Return the [X, Y] coordinate for the center point of the cell that contains the specified text.  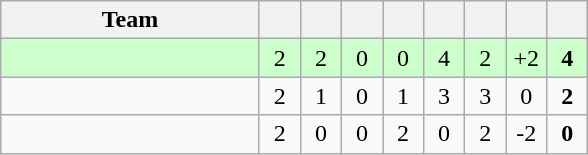
Team [130, 20]
+2 [526, 58]
-2 [526, 134]
